Find where the given text appears and provide that cell's center as (X, Y) coordinate. 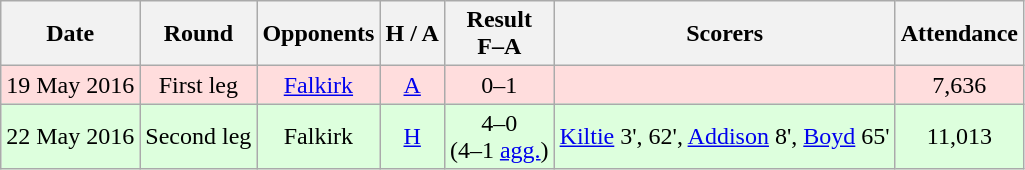
A (412, 85)
Kiltie 3', 62', Addison 8', Boyd 65' (724, 136)
22 May 2016 (70, 136)
Scorers (724, 34)
H / A (412, 34)
H (412, 136)
4–0(4–1 agg.) (499, 136)
ResultF–A (499, 34)
Date (70, 34)
11,013 (959, 136)
Attendance (959, 34)
Second leg (198, 136)
First leg (198, 85)
19 May 2016 (70, 85)
Opponents (318, 34)
0–1 (499, 85)
7,636 (959, 85)
Round (198, 34)
